Extract the [X, Y] coordinate from the center of the cell holding the provided text.  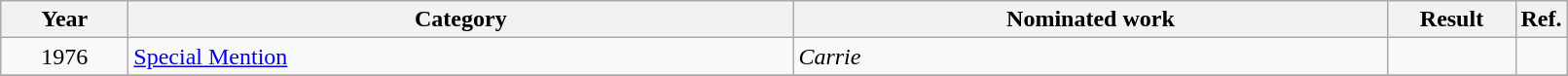
Nominated work [1090, 19]
Result [1452, 19]
Category [461, 19]
Ref. [1542, 19]
Carrie [1090, 57]
1976 [64, 57]
Special Mention [461, 57]
Year [64, 19]
